Extract the (x, y) coordinate from the center of the cell holding the provided text.  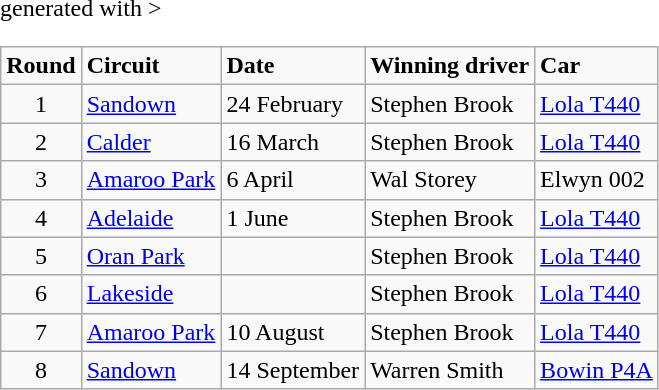
Car (597, 66)
Date (293, 66)
4 (41, 218)
5 (41, 256)
Round (41, 66)
Elwyn 002 (597, 180)
1 (41, 104)
10 August (293, 332)
1 June (293, 218)
Adelaide (151, 218)
6 (41, 294)
Lakeside (151, 294)
2 (41, 142)
14 September (293, 370)
Bowin P4A (597, 370)
24 February (293, 104)
3 (41, 180)
7 (41, 332)
16 March (293, 142)
Oran Park (151, 256)
Winning driver (450, 66)
Calder (151, 142)
8 (41, 370)
Circuit (151, 66)
Wal Storey (450, 180)
6 April (293, 180)
Warren Smith (450, 370)
